Extract the (X, Y) coordinate from the center of the cell holding the provided text.  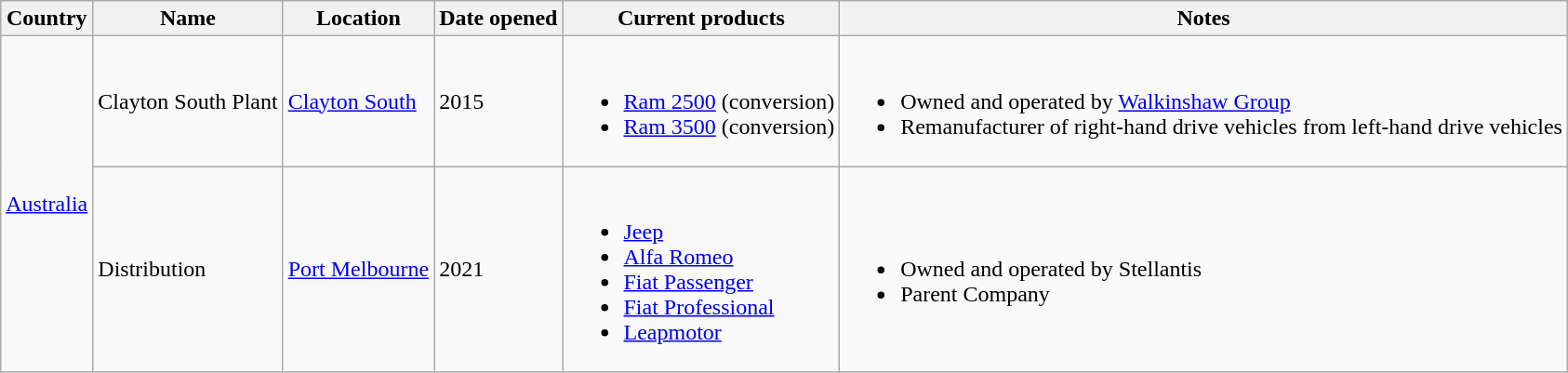
Notes (1203, 19)
Distribution (188, 270)
Country (47, 19)
Port Melbourne (358, 270)
Ram 2500 (conversion)Ram 3500 (conversion) (701, 101)
Owned and operated by Walkinshaw GroupRemanufacturer of right-hand drive vehicles from left-hand drive vehicles (1203, 101)
JeepAlfa RomeoFiat PassengerFiat ProfessionalLeapmotor (701, 270)
Date opened (498, 19)
2015 (498, 101)
Owned and operated by StellantisParent Company (1203, 270)
Clayton South (358, 101)
2021 (498, 270)
Australia (47, 205)
Current products (701, 19)
Clayton South Plant (188, 101)
Name (188, 19)
Location (358, 19)
